Search for the cell housing the specified text and yield its (X, Y) center coordinate. 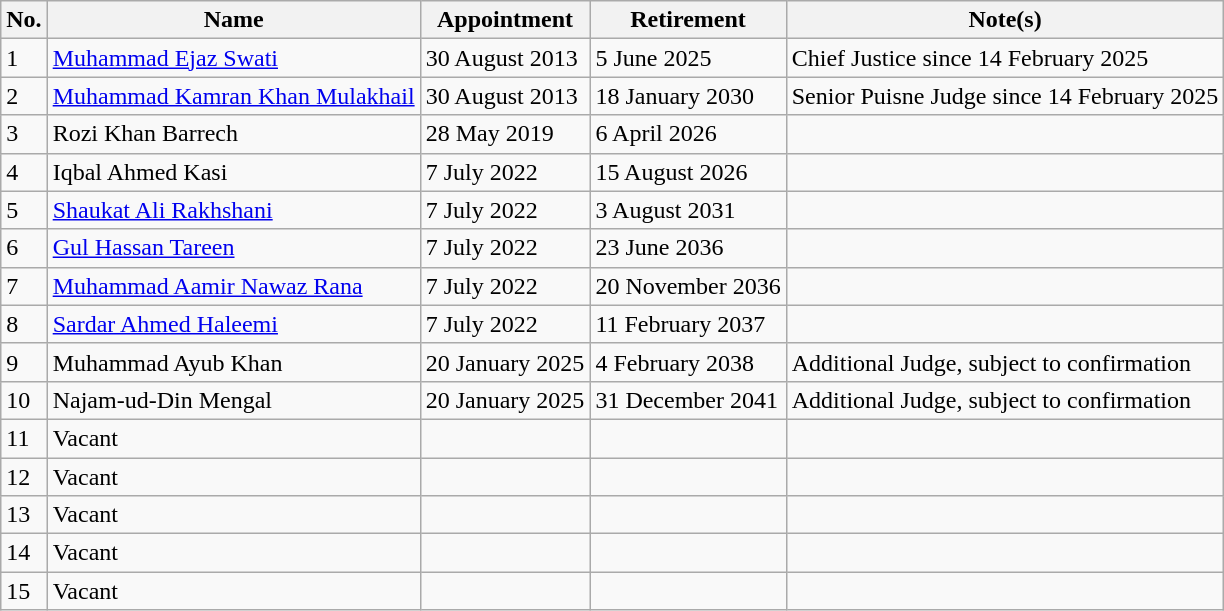
5 June 2025 (688, 58)
Iqbal Ahmed Kasi (234, 172)
18 January 2030 (688, 96)
5 (24, 210)
Note(s) (1005, 20)
No. (24, 20)
23 June 2036 (688, 248)
4 (24, 172)
7 (24, 286)
Retirement (688, 20)
Gul Hassan Tareen (234, 248)
6 (24, 248)
Senior Puisne Judge since 14 February 2025 (1005, 96)
15 (24, 591)
6 April 2026 (688, 134)
3 (24, 134)
8 (24, 324)
Chief Justice since 14 February 2025 (1005, 58)
Muhammad Ayub Khan (234, 362)
1 (24, 58)
10 (24, 400)
3 August 2031 (688, 210)
Muhammad Kamran Khan Mulakhail (234, 96)
Muhammad Ejaz Swati (234, 58)
Rozi Khan Barrech (234, 134)
9 (24, 362)
15 August 2026 (688, 172)
Shaukat Ali Rakhshani (234, 210)
31 December 2041 (688, 400)
11 (24, 438)
12 (24, 477)
14 (24, 553)
Appointment (505, 20)
Najam-ud-Din Mengal (234, 400)
Sardar Ahmed Haleemi (234, 324)
20 November 2036 (688, 286)
Name (234, 20)
Muhammad Aamir Nawaz Rana (234, 286)
4 February 2038 (688, 362)
28 May 2019 (505, 134)
11 February 2037 (688, 324)
2 (24, 96)
13 (24, 515)
